Extract the [X, Y] coordinate from the center of the cell holding the provided text.  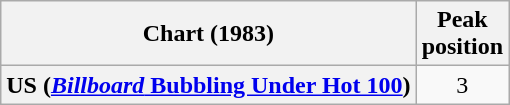
3 [462, 85]
Chart (1983) [208, 34]
US (Billboard Bubbling Under Hot 100) [208, 85]
Peakposition [462, 34]
